Pinpoint the cell where the given text exists, returning its (x, y) midpoint coordinate. 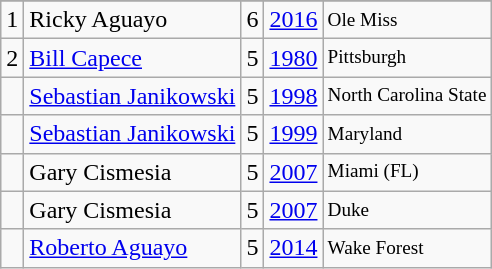
Wake Forest (407, 248)
Roberto Aguayo (132, 248)
North Carolina State (407, 96)
2014 (294, 248)
Pittsburgh (407, 58)
Ricky Aguayo (132, 20)
6 (252, 20)
1980 (294, 58)
2 (12, 58)
1 (12, 20)
Miami (FL) (407, 172)
1999 (294, 134)
1998 (294, 96)
Ole Miss (407, 20)
2016 (294, 20)
Bill Capece (132, 58)
Duke (407, 210)
Maryland (407, 134)
